Scan for the cell matching the given text and deliver its (x, y) coordinate at center. 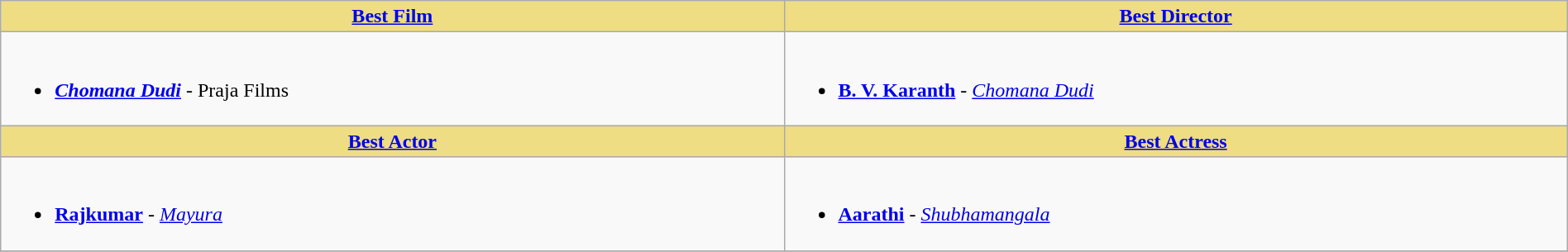
Best Film (392, 17)
Aarathi - Shubhamangala (1176, 203)
Rajkumar - Mayura (392, 203)
Best Director (1176, 17)
Chomana Dudi - Praja Films (392, 79)
Best Actress (1176, 141)
Best Actor (392, 141)
B. V. Karanth - Chomana Dudi (1176, 79)
